Detect which cell encompasses the target text, then output its [X, Y] center coordinate. 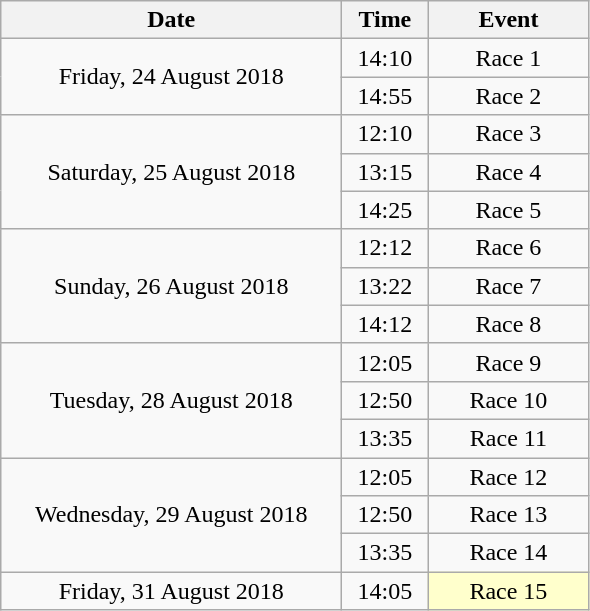
Race 6 [508, 248]
Race 4 [508, 172]
Race 13 [508, 515]
Wednesday, 29 August 2018 [172, 515]
13:22 [385, 286]
Friday, 31 August 2018 [172, 591]
Race 7 [508, 286]
Sunday, 26 August 2018 [172, 286]
Race 11 [508, 438]
Tuesday, 28 August 2018 [172, 400]
Race 2 [508, 96]
Saturday, 25 August 2018 [172, 172]
14:10 [385, 58]
Race 15 [508, 591]
13:15 [385, 172]
Race 14 [508, 553]
Race 10 [508, 400]
Race 12 [508, 477]
Event [508, 20]
Race 5 [508, 210]
Friday, 24 August 2018 [172, 77]
Date [172, 20]
14:55 [385, 96]
Race 8 [508, 324]
Race 3 [508, 134]
12:12 [385, 248]
14:12 [385, 324]
14:05 [385, 591]
Race 1 [508, 58]
12:10 [385, 134]
Time [385, 20]
14:25 [385, 210]
Race 9 [508, 362]
